Detect which cell encompasses the target text, then output its (x, y) center coordinate. 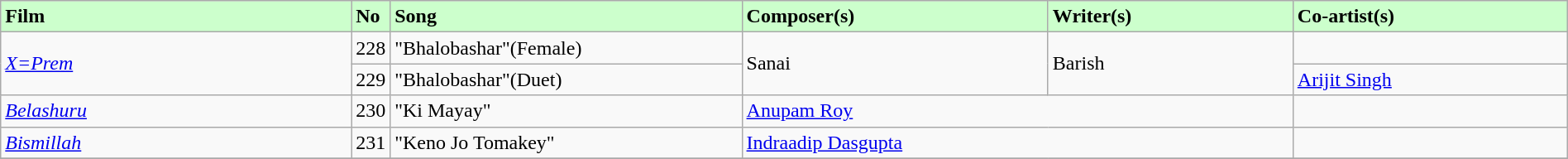
Arijit Singh (1430, 79)
X=Prem (176, 64)
231 (370, 142)
Song (566, 17)
Sanai (895, 64)
228 (370, 48)
Belashuru (176, 111)
"Ki Mayay" (566, 111)
229 (370, 79)
"Bhalobashar"(Female) (566, 48)
Composer(s) (895, 17)
Writer(s) (1170, 17)
No (370, 17)
"Keno Jo Tomakey" (566, 142)
"Bhalobashar"(Duet) (566, 79)
Anupam Roy (1017, 111)
230 (370, 111)
Indraadip Dasgupta (1017, 142)
Co-artist(s) (1430, 17)
Bismillah (176, 142)
Film (176, 17)
Barish (1170, 64)
